Return the [X, Y] coordinate for the center point of the cell that contains the specified text.  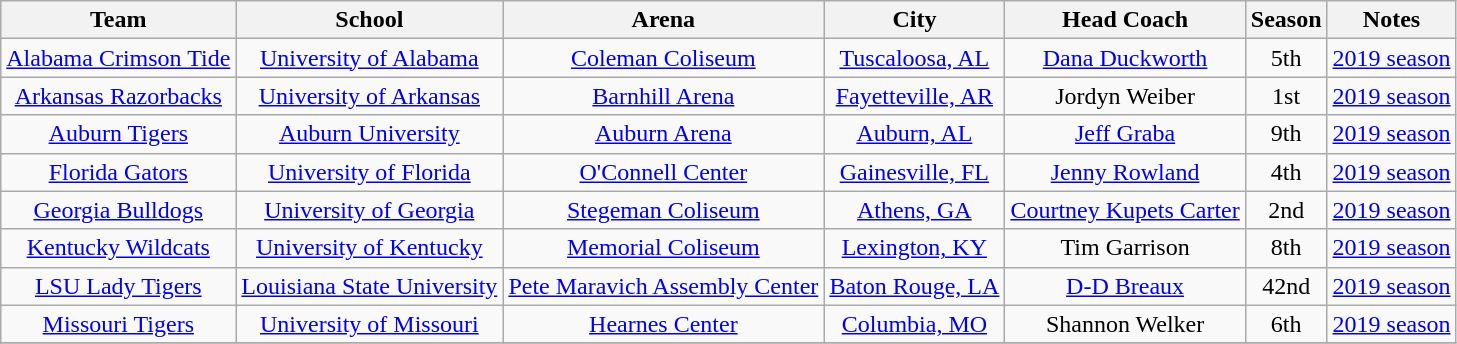
Stegeman Coliseum [664, 210]
Notes [1392, 20]
1st [1286, 96]
Memorial Coliseum [664, 248]
Team [118, 20]
Head Coach [1125, 20]
Jordyn Weiber [1125, 96]
Pete Maravich Assembly Center [664, 286]
Athens, GA [914, 210]
Auburn, AL [914, 134]
Georgia Bulldogs [118, 210]
Jeff Graba [1125, 134]
Kentucky Wildcats [118, 248]
School [370, 20]
University of Missouri [370, 324]
Alabama Crimson Tide [118, 58]
2nd [1286, 210]
Baton Rouge, LA [914, 286]
Hearnes Center [664, 324]
Missouri Tigers [118, 324]
City [914, 20]
Dana Duckworth [1125, 58]
LSU Lady Tigers [118, 286]
Lexington, KY [914, 248]
Barnhill Arena [664, 96]
8th [1286, 248]
University of Arkansas [370, 96]
Florida Gators [118, 172]
D-D Breaux [1125, 286]
Fayetteville, AR [914, 96]
Auburn University [370, 134]
5th [1286, 58]
Auburn Arena [664, 134]
University of Florida [370, 172]
Jenny Rowland [1125, 172]
Coleman Coliseum [664, 58]
Arkansas Razorbacks [118, 96]
University of Kentucky [370, 248]
Courtney Kupets Carter [1125, 210]
University of Alabama [370, 58]
Auburn Tigers [118, 134]
O'Connell Center [664, 172]
6th [1286, 324]
4th [1286, 172]
Louisiana State University [370, 286]
Tim Garrison [1125, 248]
Shannon Welker [1125, 324]
Season [1286, 20]
9th [1286, 134]
Arena [664, 20]
Gainesville, FL [914, 172]
Tuscaloosa, AL [914, 58]
Columbia, MO [914, 324]
University of Georgia [370, 210]
42nd [1286, 286]
